Return [x, y] of the center of cell containing provided text 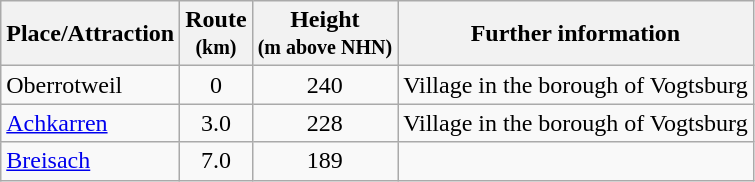
Place/Attraction [90, 34]
Breisach [90, 161]
Further information [576, 34]
240 [324, 85]
189 [324, 161]
Height(m above NHN) [324, 34]
228 [324, 123]
Route(km) [216, 34]
0 [216, 85]
Achkarren [90, 123]
3.0 [216, 123]
7.0 [216, 161]
Oberrotweil [90, 85]
